Output the (X, Y) coordinate of the center of the cell containing the given text.  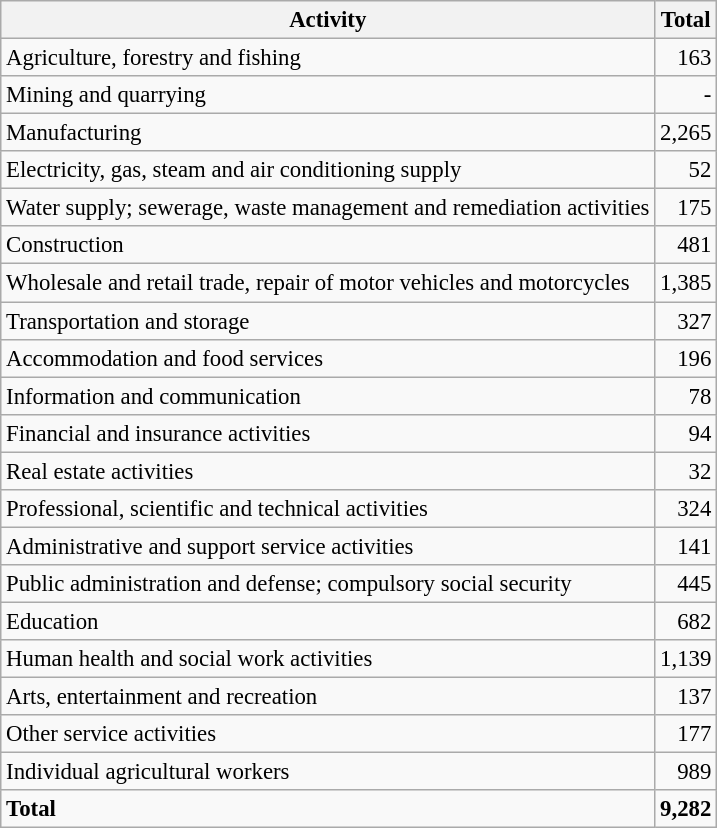
445 (686, 584)
Other service activities (328, 734)
1,385 (686, 283)
94 (686, 433)
989 (686, 772)
Accommodation and food services (328, 358)
175 (686, 208)
682 (686, 621)
177 (686, 734)
324 (686, 509)
Water supply; sewerage, waste management and remediation activities (328, 208)
Manufacturing (328, 133)
163 (686, 58)
Public administration and defense; compulsory social security (328, 584)
Construction (328, 245)
Financial and insurance activities (328, 433)
481 (686, 245)
Transportation and storage (328, 321)
Arts, entertainment and recreation (328, 697)
- (686, 95)
32 (686, 471)
52 (686, 170)
Wholesale and retail trade, repair of motor vehicles and motorcycles (328, 283)
137 (686, 697)
2,265 (686, 133)
1,139 (686, 659)
141 (686, 546)
327 (686, 321)
Human health and social work activities (328, 659)
Professional, scientific and technical activities (328, 509)
Information and communication (328, 396)
9,282 (686, 809)
Real estate activities (328, 471)
Individual agricultural workers (328, 772)
Education (328, 621)
Electricity, gas, steam and air conditioning supply (328, 170)
Mining and quarrying (328, 95)
78 (686, 396)
Activity (328, 20)
Administrative and support service activities (328, 546)
Agriculture, forestry and fishing (328, 58)
196 (686, 358)
